Provide the [x, y] coordinate of the cell's center where the given text is located.  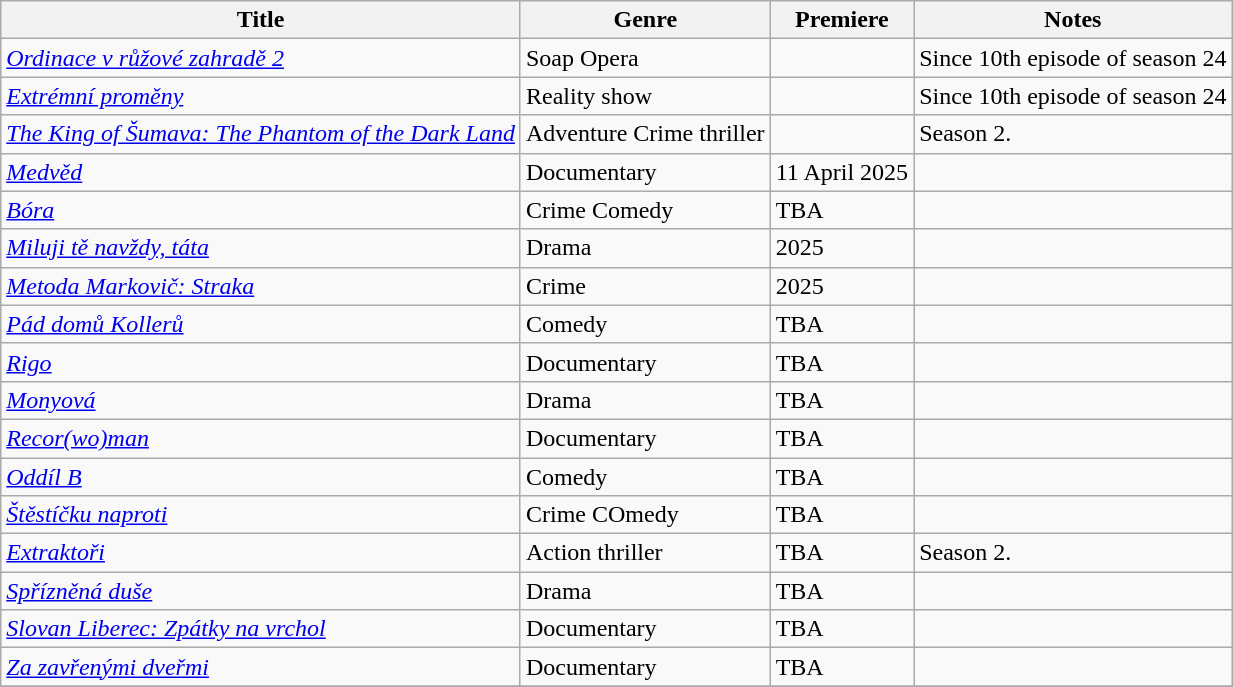
Rigo [261, 362]
Monyová [261, 400]
Reality show [645, 96]
Extrémní proměny [261, 96]
Premiere [842, 20]
11 April 2025 [842, 172]
The King of Šumava: The Phantom of the Dark Land [261, 134]
Crime [645, 286]
Miluji tě navždy, táta [261, 248]
Oddíl B [261, 477]
Bóra [261, 210]
Ordinace v růžové zahradě 2 [261, 58]
Štěstíčku naproti [261, 515]
Pád domů Kollerů [261, 324]
Adventure Crime thriller [645, 134]
Za zavřenými dveřmi [261, 667]
Action thriller [645, 553]
Title [261, 20]
Slovan Liberec: Zpátky na vrchol [261, 629]
Notes [1073, 20]
Metoda Markovič: Straka [261, 286]
Spřízněná duše [261, 591]
Soap Opera [645, 58]
Genre [645, 20]
Medvěd [261, 172]
Recor(wo)man [261, 438]
Crime COmedy [645, 515]
Extraktoři [261, 553]
Crime Comedy [645, 210]
